Pinpoint the cell where the given text exists, returning its [X, Y] midpoint coordinate. 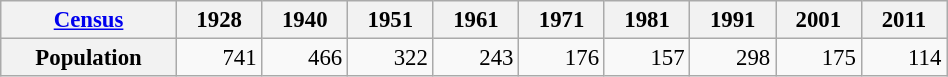
243 [476, 58]
1991 [733, 20]
Census [89, 20]
1981 [647, 20]
1928 [219, 20]
1951 [391, 20]
298 [733, 58]
466 [305, 58]
Population [89, 58]
2001 [819, 20]
114 [904, 58]
1961 [476, 20]
1971 [562, 20]
322 [391, 58]
176 [562, 58]
741 [219, 58]
1940 [305, 20]
175 [819, 58]
2011 [904, 20]
157 [647, 58]
